Find where the given text appears and provide that cell's center as [x, y] coordinate. 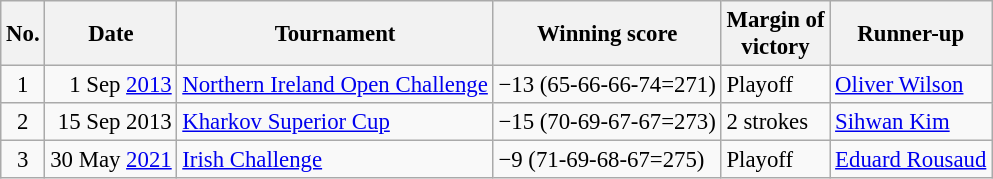
−9 (71-69-68-67=275) [607, 160]
Irish Challenge [335, 160]
Oliver Wilson [911, 85]
1 Sep 2013 [111, 85]
Runner-up [911, 34]
Eduard Rousaud [911, 160]
No. [23, 34]
1 [23, 85]
Tournament [335, 34]
Winning score [607, 34]
2 [23, 122]
15 Sep 2013 [111, 122]
Kharkov Superior Cup [335, 122]
−13 (65-66-66-74=271) [607, 85]
Date [111, 34]
Sihwan Kim [911, 122]
3 [23, 160]
Northern Ireland Open Challenge [335, 85]
−15 (70-69-67-67=273) [607, 122]
30 May 2021 [111, 160]
Margin ofvictory [776, 34]
2 strokes [776, 122]
